Identify which cell holds the provided text, then report its (X, Y) central coordinate. 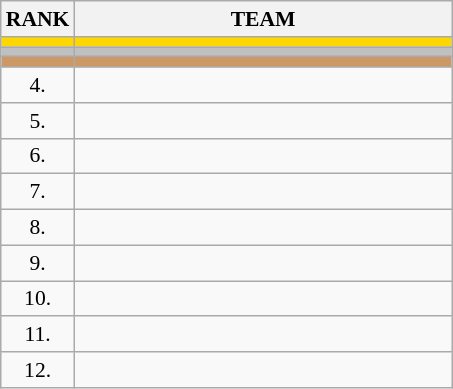
12. (38, 370)
TEAM (262, 19)
9. (38, 263)
RANK (38, 19)
10. (38, 299)
4. (38, 85)
11. (38, 335)
5. (38, 121)
8. (38, 228)
6. (38, 156)
7. (38, 192)
